Detect which cell encompasses the target text, then output its [X, Y] center coordinate. 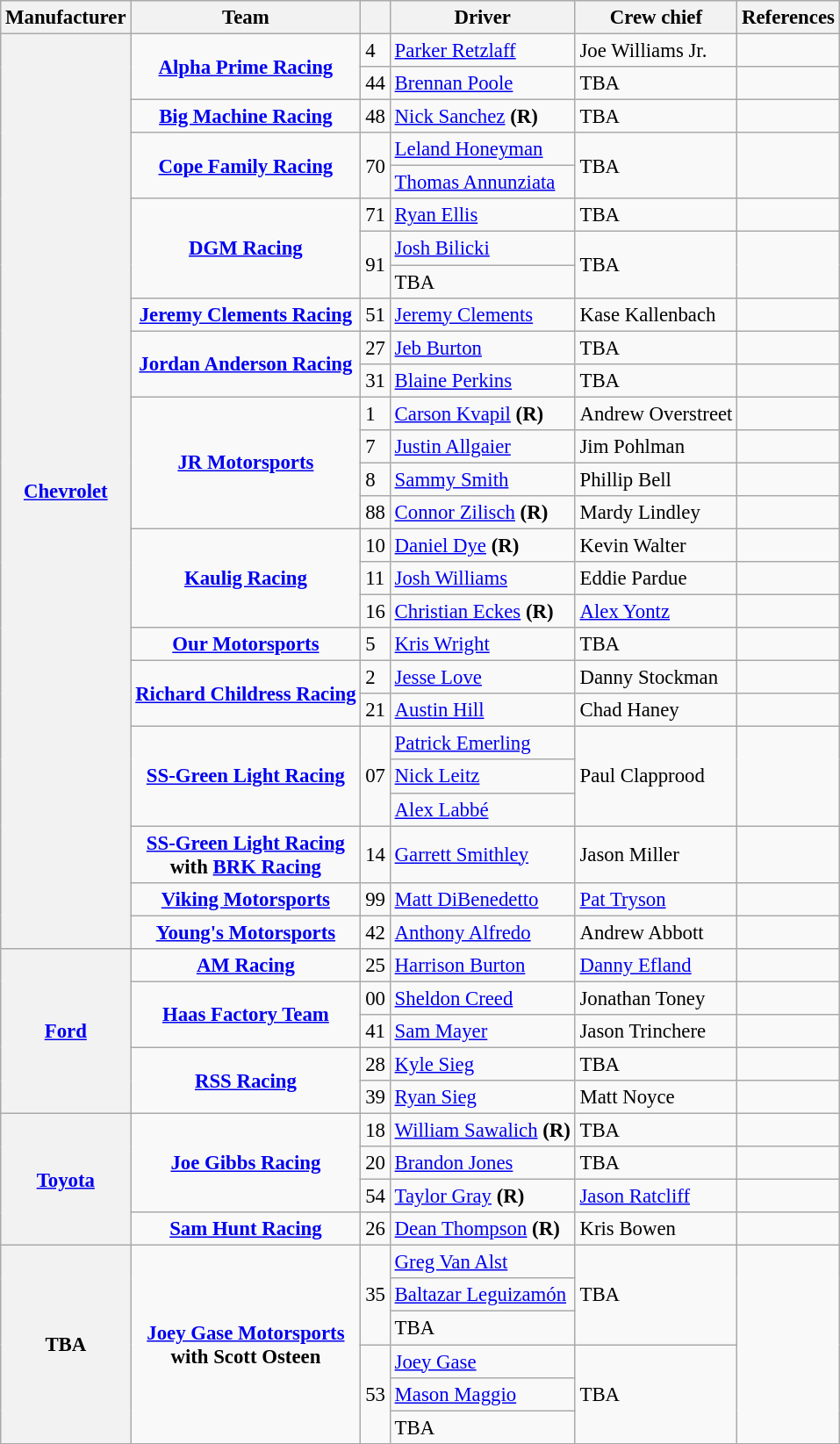
16 [376, 612]
Matt DiBenedetto [483, 899]
Baltazar Leguizamón [483, 1295]
Mason Maggio [483, 1394]
Young's Motorsports [246, 932]
Chevrolet [66, 492]
Sammy Smith [483, 479]
Brandon Jones [483, 1163]
54 [376, 1196]
Jim Pohlman [657, 447]
Daniel Dye (R) [483, 545]
Sam Mayer [483, 1031]
References [788, 18]
Jason Ratcliff [657, 1196]
Phillip Bell [657, 479]
Driver [483, 18]
Jeremy Clements [483, 314]
Jeremy Clements Racing [246, 314]
Nick Sanchez (R) [483, 117]
4 [376, 51]
21 [376, 710]
11 [376, 578]
39 [376, 1097]
Dean Thompson (R) [483, 1229]
26 [376, 1229]
35 [376, 1296]
1 [376, 413]
Christian Eckes (R) [483, 612]
Parker Retzlaff [483, 51]
27 [376, 348]
Leland Honeyman [483, 149]
53 [376, 1394]
Eddie Pardue [657, 578]
8 [376, 479]
42 [376, 932]
Big Machine Racing [246, 117]
Team [246, 18]
Patrick Emerling [483, 744]
70 [376, 165]
Our Motorsports [246, 644]
Kevin Walter [657, 545]
Harrison Burton [483, 966]
Josh Bilicki [483, 248]
Sam Hunt Racing [246, 1229]
00 [376, 998]
28 [376, 1064]
Brennan Poole [483, 83]
Sheldon Creed [483, 998]
Anthony Alfredo [483, 932]
Kyle Sieg [483, 1064]
2 [376, 678]
25 [376, 966]
Taylor Gray (R) [483, 1196]
Jason Miller [657, 855]
Toyota [66, 1180]
Ford [66, 1031]
31 [376, 380]
Greg Van Alst [483, 1262]
10 [376, 545]
Joey Gase Motorsports with Scott Osteen [246, 1345]
Nick Leitz [483, 777]
99 [376, 899]
Chad Haney [657, 710]
Cope Family Racing [246, 165]
Matt Noyce [657, 1097]
Viking Motorsports [246, 899]
Pat Tryson [657, 899]
Paul Clapprood [657, 776]
Ryan Sieg [483, 1097]
Kaulig Racing [246, 578]
Ryan Ellis [483, 215]
DGM Racing [246, 248]
Carson Kvapil (R) [483, 413]
Alex Labbé [483, 809]
Blaine Perkins [483, 380]
Andrew Abbott [657, 932]
Jeb Burton [483, 348]
Austin Hill [483, 710]
18 [376, 1131]
JR Motorsports [246, 463]
48 [376, 117]
Jesse Love [483, 678]
Jordan Anderson Racing [246, 363]
AM Racing [246, 966]
Danny Stockman [657, 678]
Haas Factory Team [246, 1015]
71 [376, 215]
SS-Green Light Racing with BRK Racing [246, 855]
Andrew Overstreet [657, 413]
Mardy Lindley [657, 513]
Connor Zilisch (R) [483, 513]
20 [376, 1163]
Joe Williams Jr. [657, 51]
Joe Gibbs Racing [246, 1164]
07 [376, 776]
Thomas Annunziata [483, 183]
Richard Childress Racing [246, 693]
5 [376, 644]
Justin Allgaier [483, 447]
Crew chief [657, 18]
Jonathan Toney [657, 998]
RSS Racing [246, 1080]
Kase Kallenbach [657, 314]
7 [376, 447]
44 [376, 83]
51 [376, 314]
Alex Yontz [657, 612]
Josh Williams [483, 578]
William Sawalich (R) [483, 1131]
Kris Wright [483, 644]
41 [376, 1031]
Joey Gase [483, 1361]
Danny Efland [657, 966]
SS-Green Light Racing [246, 776]
88 [376, 513]
Alpha Prime Racing [246, 67]
Manufacturer [66, 18]
Garrett Smithley [483, 855]
Kris Bowen [657, 1229]
Jason Trinchere [657, 1031]
91 [376, 265]
14 [376, 855]
